From the cell containing the given text, extract its center point as [x, y] coordinate. 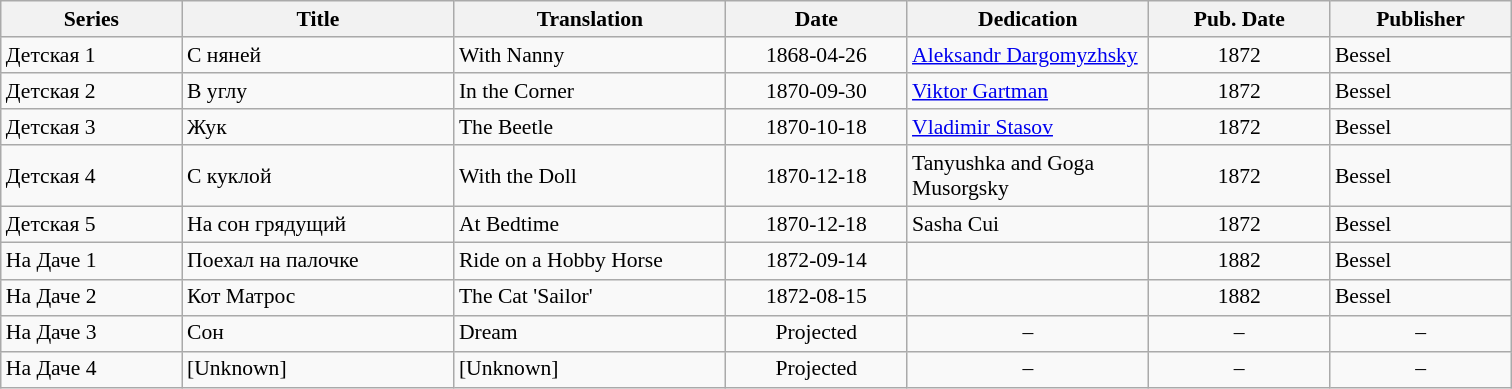
Series [92, 19]
1870-10-18 [816, 127]
With the Doll [590, 176]
Детская 3 [92, 127]
1872-08-15 [816, 297]
In the Corner [590, 91]
1868-04-26 [816, 55]
Dream [590, 333]
Publisher [1420, 19]
На Даче 4 [92, 369]
На Даче 2 [92, 297]
Vladimir Stasov [1028, 127]
На Даче 3 [92, 333]
Детская 1 [92, 55]
Сон [318, 333]
Tanyushka and Goga Musorgsky [1028, 176]
Sasha Cui [1028, 225]
На сон грядущий [318, 225]
Поехал на палочке [318, 261]
В углу [318, 91]
The Cat 'Sailor' [590, 297]
С куклой [318, 176]
Aleksandr Dargomyzhsky [1028, 55]
Date [816, 19]
With Nanny [590, 55]
At Bedtime [590, 225]
Кот Матрос [318, 297]
Title [318, 19]
Детская 5 [92, 225]
1872-09-14 [816, 261]
Детская 2 [92, 91]
Детская 4 [92, 176]
Viktor Gartman [1028, 91]
Ride on a Hobby Horse [590, 261]
The Beetle [590, 127]
Pub. Date [1240, 19]
Жук [318, 127]
1870-09-30 [816, 91]
Dedication [1028, 19]
С няней [318, 55]
Translation [590, 19]
На Даче 1 [92, 261]
